From the cell containing the given text, extract its center point as (x, y) coordinate. 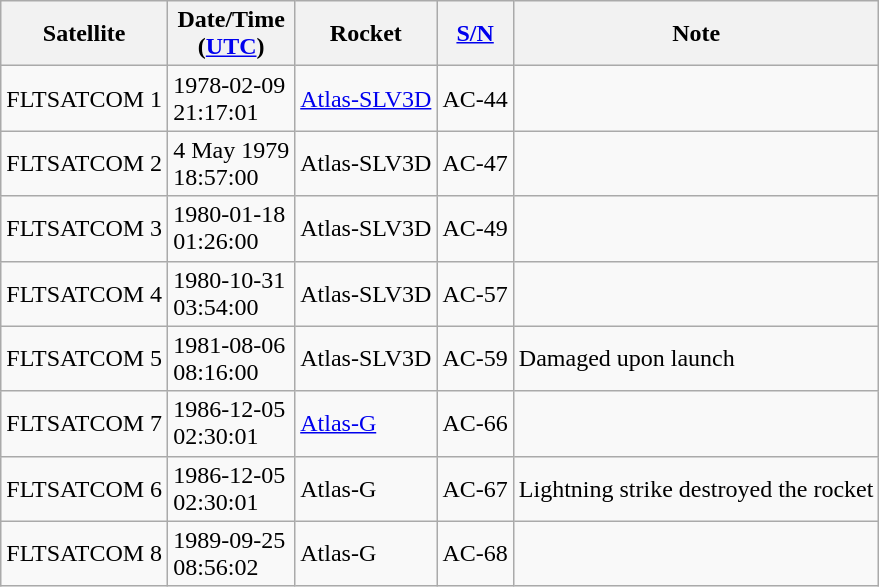
AC-67 (475, 488)
FLTSATCOM 3 (84, 228)
FLTSATCOM 7 (84, 424)
FLTSATCOM 2 (84, 164)
FLTSATCOM 4 (84, 294)
Damaged upon launch (696, 358)
4 May 197918:57:00 (232, 164)
1989-09-2508:56:02 (232, 554)
AC-57 (475, 294)
FLTSATCOM 6 (84, 488)
FLTSATCOM 1 (84, 98)
Lightning strike destroyed the rocket (696, 488)
AC-66 (475, 424)
S/N (475, 34)
AC-49 (475, 228)
AC-59 (475, 358)
FLTSATCOM 5 (84, 358)
AC-47 (475, 164)
1981-08-0608:16:00 (232, 358)
AC-68 (475, 554)
FLTSATCOM 8 (84, 554)
AC-44 (475, 98)
Date/Time(UTC) (232, 34)
1978-02-0921:17:01 (232, 98)
Note (696, 34)
1980-10-3103:54:00 (232, 294)
1980-01-1801:26:00 (232, 228)
Rocket (366, 34)
Satellite (84, 34)
